Provide the [X, Y] coordinate of the cell's center where the given text is located.  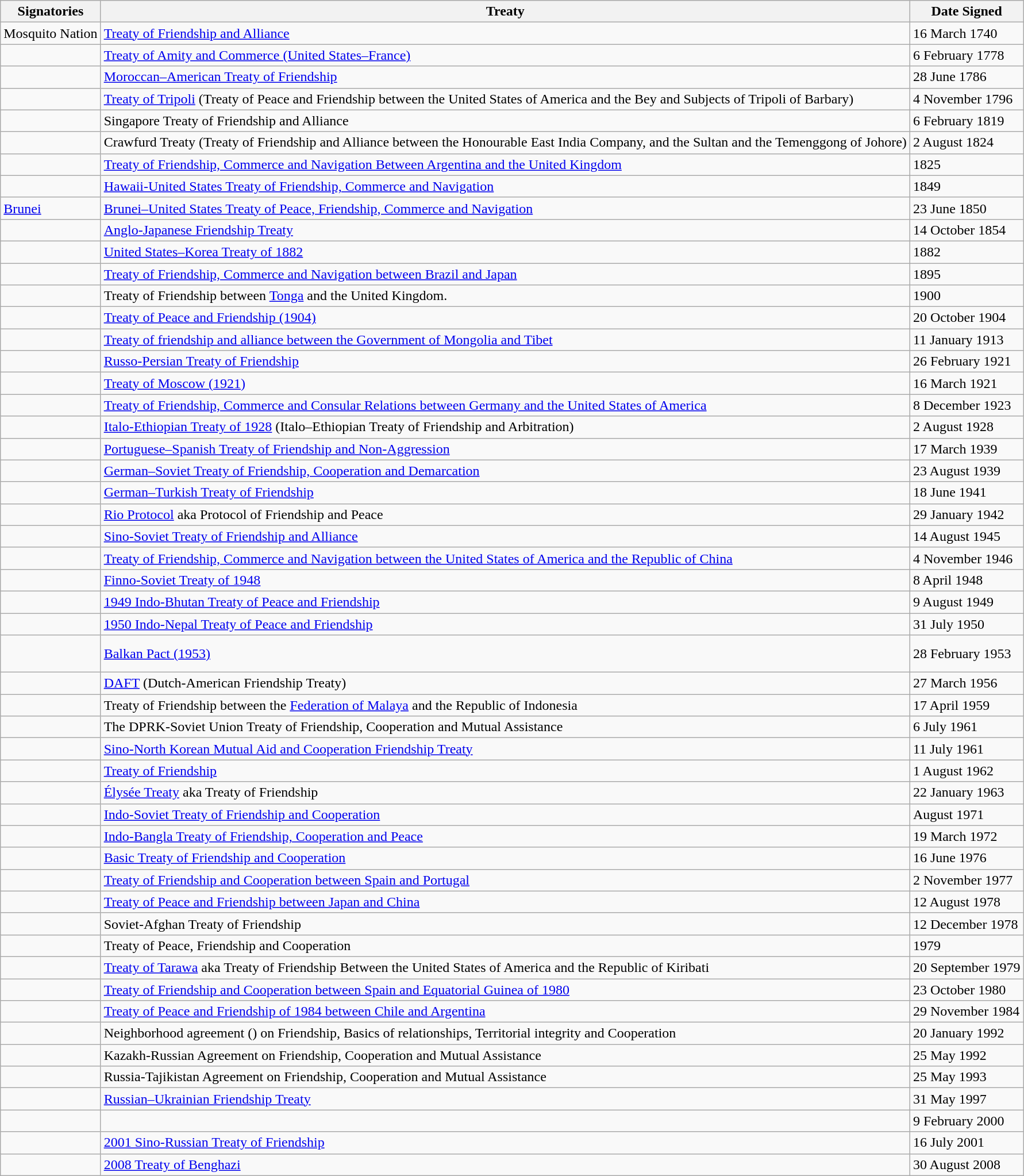
Treaty of Peace and Friendship of 1984 between Chile and Argentina [505, 1012]
German–Soviet Treaty of Friendship, Cooperation and Demarcation [505, 471]
11 July 1961 [967, 749]
2008 Treaty of Benghazi [505, 1165]
Portuguese–Spanish Treaty of Friendship and Non-Aggression [505, 449]
1825 [967, 164]
31 July 1950 [967, 624]
Treaty of Friendship, Commerce and Navigation Between Argentina and the United Kingdom [505, 164]
Treaty of Friendship and Cooperation between Spain and Equatorial Guinea of 1980 [505, 989]
Treaty of Friendship and Cooperation between Spain and Portugal [505, 880]
6 February 1819 [967, 121]
Balkan Pact (1953) [505, 654]
Russo-Persian Treaty of Friendship [505, 362]
2 November 1977 [967, 880]
9 August 1949 [967, 602]
19 March 1972 [967, 836]
4 November 1796 [967, 99]
Singapore Treaty of Friendship and Alliance [505, 121]
22 January 1963 [967, 793]
12 August 1978 [967, 902]
1979 [967, 946]
28 February 1953 [967, 654]
16 March 1740 [967, 33]
Basic Treaty of Friendship and Cooperation [505, 858]
Treaty of Peace, Friendship and Cooperation [505, 946]
Sino-North Korean Mutual Aid and Cooperation Friendship Treaty [505, 749]
20 January 1992 [967, 1033]
Treaty of Moscow (1921) [505, 383]
Hawaii-United States Treaty of Friendship, Commerce and Navigation [505, 186]
Moroccan–American Treaty of Friendship [505, 77]
Neighborhood agreement () on Friendship, Basics of relationships, Territorial integrity and Cooperation [505, 1033]
Treaty of Tripoli (Treaty of Peace and Friendship between the United States of America and the Bey and Subjects of Tripoli of Barbary) [505, 99]
1950 Indo-Nepal Treaty of Peace and Friendship [505, 624]
17 March 1939 [967, 449]
29 January 1942 [967, 514]
2 August 1824 [967, 143]
Date Signed [967, 11]
Treaty of Friendship between Tonga and the United Kingdom. [505, 296]
18 June 1941 [967, 493]
Mosquito Nation [51, 33]
Élysée Treaty aka Treaty of Friendship [505, 793]
14 October 1854 [967, 230]
Treaty of Friendship, Commerce and Navigation between the United States of America and the Republic of China [505, 558]
23 June 1850 [967, 208]
Soviet-Afghan Treaty of Friendship [505, 924]
17 April 1959 [967, 705]
Treaty of Friendship, Commerce and Navigation between Brazil and Japan [505, 274]
1882 [967, 252]
Brunei–United States Treaty of Peace, Friendship, Commerce and Navigation [505, 208]
30 August 2008 [967, 1165]
1949 Indo-Bhutan Treaty of Peace and Friendship [505, 602]
2 August 1928 [967, 427]
6 July 1961 [967, 727]
DAFT (Dutch-American Friendship Treaty) [505, 683]
8 December 1923 [967, 405]
23 August 1939 [967, 471]
1895 [967, 274]
25 May 1992 [967, 1055]
Rio Protocol aka Protocol of Friendship and Peace [505, 514]
United States–Korea Treaty of 1882 [505, 252]
Brunei [51, 208]
28 June 1786 [967, 77]
16 June 1976 [967, 858]
Treaty of Peace and Friendship (1904) [505, 318]
Treaty of Tarawa aka Treaty of Friendship Between the United States of America and the Republic of Kiribati [505, 967]
20 October 1904 [967, 318]
4 November 1946 [967, 558]
Indo-Soviet Treaty of Friendship and Cooperation [505, 814]
Treaty of Amity and Commerce (United States–France) [505, 55]
6 February 1778 [967, 55]
Treaty of Friendship [505, 771]
Treaty of Friendship, Commerce and Consular Relations between Germany and the United States of America [505, 405]
1 August 1962 [967, 771]
Anglo-Japanese Friendship Treaty [505, 230]
Treaty of Friendship and Alliance [505, 33]
Treaty of Friendship between the Federation of Malaya and the Republic of Indonesia [505, 705]
August 1971 [967, 814]
Russian–Ukrainian Friendship Treaty [505, 1099]
31 May 1997 [967, 1099]
23 October 1980 [967, 989]
1900 [967, 296]
14 August 1945 [967, 536]
Treaty [505, 11]
Treaty of Peace and Friendship between Japan and China [505, 902]
16 July 2001 [967, 1143]
27 March 1956 [967, 683]
Signatories [51, 11]
German–Turkish Treaty of Friendship [505, 493]
2001 Sino-Russian Treaty of Friendship [505, 1143]
Finno-Soviet Treaty of 1948 [505, 580]
Sino-Soviet Treaty of Friendship and Alliance [505, 536]
Indo-Bangla Treaty of Friendship, Cooperation and Peace [505, 836]
9 February 2000 [967, 1121]
Kazakh-Russian Agreement on Friendship, Cooperation and Mutual Assistance [505, 1055]
The DPRK-Soviet Union Treaty of Friendship, Cooperation and Mutual Assistance [505, 727]
8 April 1948 [967, 580]
Crawfurd Treaty (Treaty of Friendship and Alliance between the Honourable East India Company, and the Sultan and the Temenggong of Johore) [505, 143]
Italo-Ethiopian Treaty of 1928 (Italo–Ethiopian Treaty of Friendship and Arbitration) [505, 427]
26 February 1921 [967, 362]
1849 [967, 186]
25 May 1993 [967, 1077]
12 December 1978 [967, 924]
29 November 1984 [967, 1012]
Treaty of friendship and alliance between the Government of Mongolia and Tibet [505, 340]
Russia-Tajikistan Agreement on Friendship, Cooperation and Mutual Assistance [505, 1077]
16 March 1921 [967, 383]
20 September 1979 [967, 967]
11 January 1913 [967, 340]
